Scan for the cell matching the given text and deliver its (X, Y) coordinate at center. 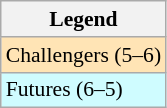
Legend (84, 19)
Challengers (5–6) (84, 55)
Futures (6–5) (84, 90)
